Output the (x, y) coordinate of the center of the cell containing the given text.  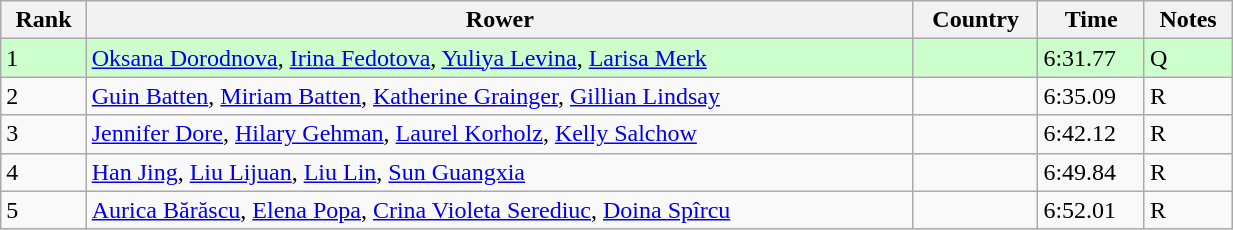
Notes (1188, 20)
6:31.77 (1092, 58)
1 (44, 58)
6:49.84 (1092, 172)
Guin Batten, Miriam Batten, Katherine Grainger, Gillian Lindsay (500, 96)
Time (1092, 20)
Rank (44, 20)
2 (44, 96)
Rower (500, 20)
4 (44, 172)
Aurica Bărăscu, Elena Popa, Crina Violeta Serediuc, Doina Spîrcu (500, 210)
Jennifer Dore, Hilary Gehman, Laurel Korholz, Kelly Salchow (500, 134)
Country (975, 20)
6:52.01 (1092, 210)
6:35.09 (1092, 96)
Oksana Dorodnova, Irina Fedotova, Yuliya Levina, Larisa Merk (500, 58)
6:42.12 (1092, 134)
Han Jing, Liu Lijuan, Liu Lin, Sun Guangxia (500, 172)
5 (44, 210)
Q (1188, 58)
3 (44, 134)
